Determine the (x, y) coordinate at the center of the cell enclosing the given text.  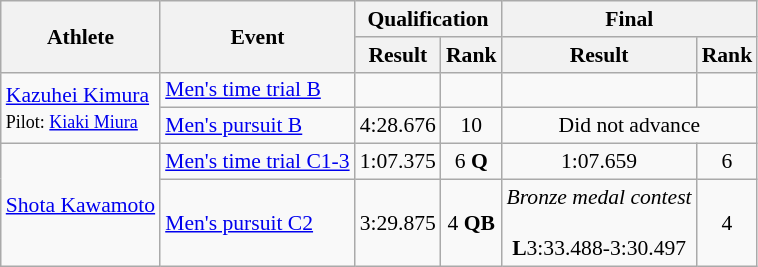
4 QB (472, 222)
6 Q (472, 162)
Men's pursuit C2 (257, 222)
1:07.659 (598, 162)
Qualification (428, 19)
4:28.676 (398, 126)
6 (728, 162)
Kazuhei KimuraPilot: Kiaki Miura (80, 108)
1:07.375 (398, 162)
4 (728, 222)
3:29.875 (398, 222)
Did not advance (629, 126)
Men's time trial B (257, 90)
Final (629, 19)
Men's time trial C1-3 (257, 162)
Athlete (80, 36)
Men's pursuit B (257, 126)
Event (257, 36)
Bronze medal contestL3:33.488-3:30.497 (598, 222)
Shota Kawamoto (80, 205)
10 (472, 126)
